Determine the [X, Y] coordinate at the center of the cell enclosing the given text.  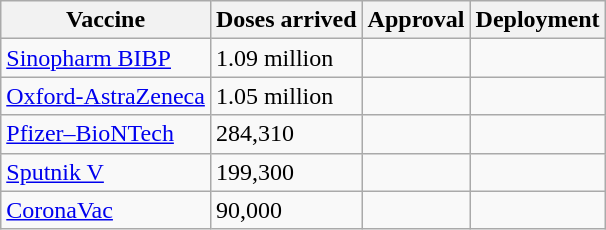
199,300 [286, 172]
Vaccine [106, 20]
90,000 [286, 210]
Sputnik V [106, 172]
Oxford-AstraZeneca [106, 96]
284,310 [286, 134]
Approval [416, 20]
Sinopharm BIBP [106, 58]
1.05 million [286, 96]
Deployment [538, 20]
Doses arrived [286, 20]
CoronaVac [106, 210]
Pfizer–BioNTech [106, 134]
1.09 million [286, 58]
